Find where the given text appears and provide that cell's center as [X, Y] coordinate. 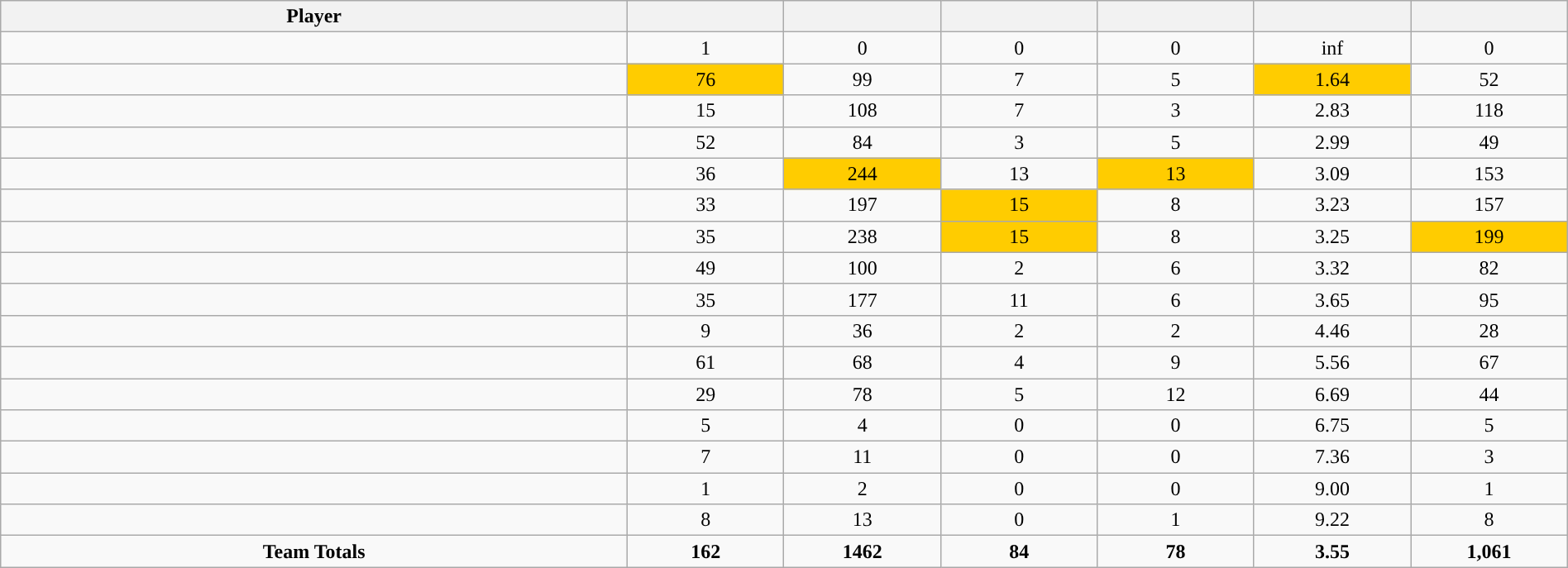
6.75 [1331, 426]
inf [1331, 48]
95 [1489, 299]
244 [862, 174]
9.00 [1331, 489]
238 [862, 236]
1,061 [1489, 551]
68 [862, 362]
5.56 [1331, 362]
Player [314, 17]
197 [862, 205]
61 [706, 362]
1.64 [1331, 79]
7.36 [1331, 457]
99 [862, 79]
33 [706, 205]
82 [1489, 268]
12 [1176, 394]
118 [1489, 111]
4.46 [1331, 331]
1462 [862, 551]
6.69 [1331, 394]
76 [706, 79]
3.09 [1331, 174]
28 [1489, 331]
3.55 [1331, 551]
3.32 [1331, 268]
2.99 [1331, 142]
3.23 [1331, 205]
153 [1489, 174]
162 [706, 551]
9.22 [1331, 520]
29 [706, 394]
3.65 [1331, 299]
3.25 [1331, 236]
100 [862, 268]
177 [862, 299]
199 [1489, 236]
Team Totals [314, 551]
44 [1489, 394]
67 [1489, 362]
2.83 [1331, 111]
108 [862, 111]
157 [1489, 205]
